Detect which cell encompasses the target text, then output its (x, y) center coordinate. 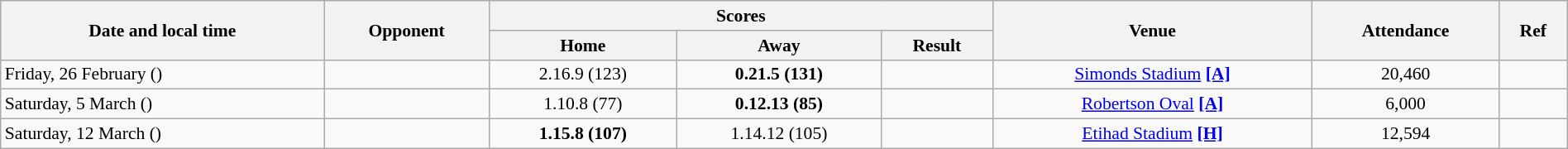
Robertson Oval [A] (1153, 104)
Venue (1153, 30)
Ref (1533, 30)
Scores (741, 16)
Away (779, 46)
Attendance (1406, 30)
Friday, 26 February () (162, 74)
Home (584, 46)
20,460 (1406, 74)
Result (937, 46)
Etihad Stadium [H] (1153, 134)
2.16.9 (123) (584, 74)
12,594 (1406, 134)
0.21.5 (131) (779, 74)
Date and local time (162, 30)
Simonds Stadium [A] (1153, 74)
Saturday, 5 March () (162, 104)
1.14.12 (105) (779, 134)
1.15.8 (107) (584, 134)
0.12.13 (85) (779, 104)
6,000 (1406, 104)
1.10.8 (77) (584, 104)
Opponent (407, 30)
Saturday, 12 March () (162, 134)
